Search for the cell housing the specified text and yield its (x, y) center coordinate. 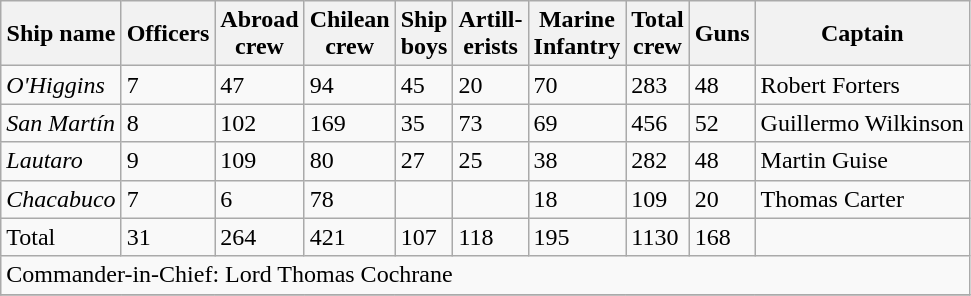
283 (658, 85)
264 (260, 237)
Captain (862, 34)
San Martín (61, 123)
78 (350, 199)
47 (260, 85)
Guillermo Wilkinson (862, 123)
MarineInfantry (577, 34)
Lautaro (61, 161)
102 (260, 123)
8 (168, 123)
Artill-erists (490, 34)
69 (577, 123)
421 (350, 237)
Shipboys (424, 34)
456 (658, 123)
Chacabuco (61, 199)
168 (722, 237)
45 (424, 85)
35 (424, 123)
38 (577, 161)
Robert Forters (862, 85)
31 (168, 237)
Total (61, 237)
Chileancrew (350, 34)
52 (722, 123)
107 (424, 237)
195 (577, 237)
282 (658, 161)
Ship name (61, 34)
6 (260, 199)
Guns (722, 34)
80 (350, 161)
118 (490, 237)
Totalcrew (658, 34)
O'Higgins (61, 85)
18 (577, 199)
9 (168, 161)
Officers (168, 34)
Thomas Carter (862, 199)
73 (490, 123)
Martin Guise (862, 161)
70 (577, 85)
25 (490, 161)
169 (350, 123)
27 (424, 161)
1130 (658, 237)
Abroadcrew (260, 34)
Commander-in-Chief: Lord Thomas Cochrane (486, 275)
94 (350, 85)
